Identify which cell holds the provided text, then report its (X, Y) central coordinate. 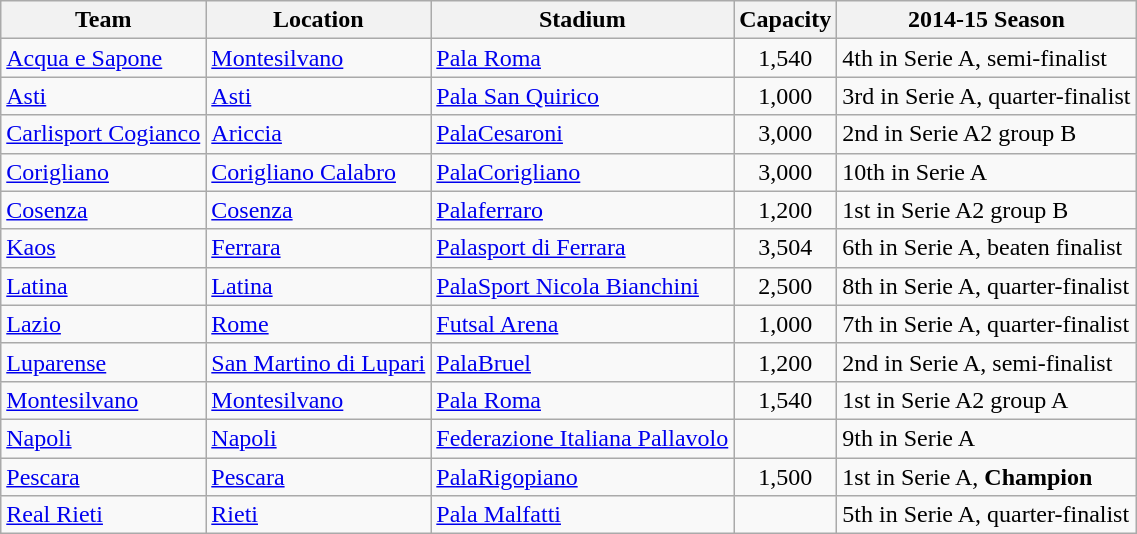
PalaBruel (582, 362)
Ariccia (318, 134)
Kaos (104, 248)
Palasport di Ferrara (582, 248)
Lazio (104, 324)
1st in Serie A2 group A (986, 400)
PalaCorigliano (582, 172)
4th in Serie A, semi-finalist (986, 58)
Pala San Quirico (582, 96)
San Martino di Lupari (318, 362)
2014-15 Season (986, 20)
Federazione Italiana Pallavolo (582, 438)
5th in Serie A, quarter-finalist (986, 515)
9th in Serie A (986, 438)
Futsal Arena (582, 324)
1,500 (786, 477)
Carlisport Cogianco (104, 134)
Corigliano (104, 172)
Rome (318, 324)
8th in Serie A, quarter-finalist (986, 286)
Team (104, 20)
PalaRigopiano (582, 477)
Capacity (786, 20)
Real Rieti (104, 515)
Palaferraro (582, 210)
Stadium (582, 20)
Acqua e Sapone (104, 58)
Ferrara (318, 248)
2nd in Serie A, semi-finalist (986, 362)
10th in Serie A (986, 172)
Pala Malfatti (582, 515)
1st in Serie A, Champion (986, 477)
1st in Serie A2 group B (986, 210)
2,500 (786, 286)
Luparense (104, 362)
6th in Serie A, beaten finalist (986, 248)
PalaSport Nicola Bianchini (582, 286)
2nd in Serie A2 group B (986, 134)
7th in Serie A, quarter-finalist (986, 324)
Location (318, 20)
Corigliano Calabro (318, 172)
3rd in Serie A, quarter-finalist (986, 96)
3,504 (786, 248)
PalaCesaroni (582, 134)
Rieti (318, 515)
